Identify which cell holds the provided text, then report its [x, y] central coordinate. 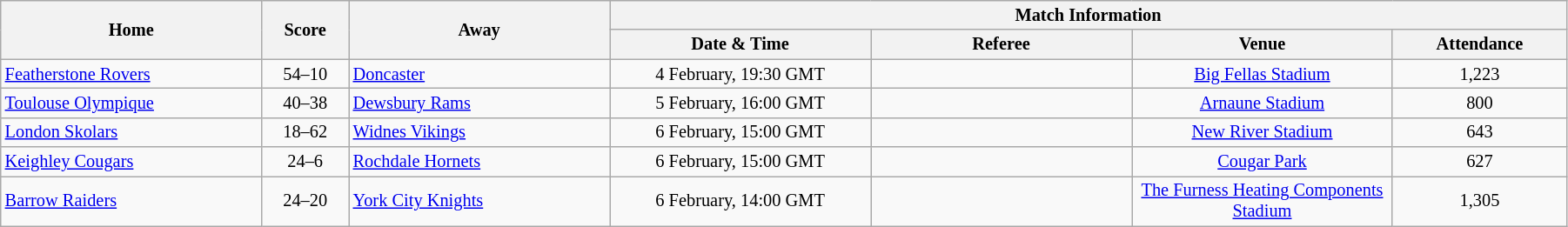
Away [479, 30]
18–62 [305, 132]
Rochdale Hornets [479, 162]
40–38 [305, 103]
Barrow Raiders [131, 201]
5 February, 16:00 GMT [740, 103]
1,223 [1479, 74]
6 February, 14:00 GMT [740, 201]
York City Knights [479, 201]
London Skolars [131, 132]
24–6 [305, 162]
Match Information [1089, 15]
Widnes Vikings [479, 132]
Doncaster [479, 74]
Referee [1002, 44]
Toulouse Olympique [131, 103]
Attendance [1479, 44]
Big Fellas Stadium [1263, 74]
New River Stadium [1263, 132]
Keighley Cougars [131, 162]
Date & Time [740, 44]
Venue [1263, 44]
4 February, 19:30 GMT [740, 74]
Featherstone Rovers [131, 74]
Cougar Park [1263, 162]
Score [305, 30]
The Furness Heating Components Stadium [1263, 201]
800 [1479, 103]
Dewsbury Rams [479, 103]
1,305 [1479, 201]
24–20 [305, 201]
643 [1479, 132]
Arnaune Stadium [1263, 103]
627 [1479, 162]
Home [131, 30]
54–10 [305, 74]
